Find where the given text appears and provide that cell's center as (X, Y) coordinate. 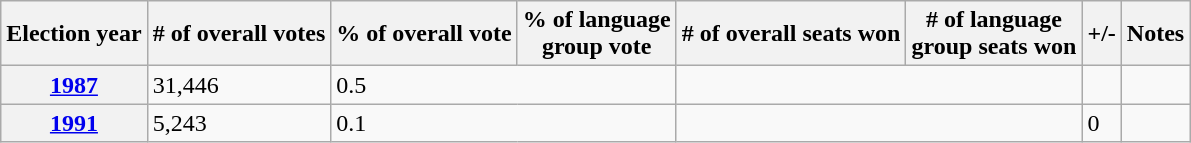
# of overall votes (239, 34)
0.1 (504, 123)
% of overall vote (424, 34)
0 (1102, 123)
5,243 (239, 123)
+/- (1102, 34)
# of languagegroup seats won (994, 34)
Election year (74, 34)
31,446 (239, 85)
# of overall seats won (791, 34)
0.5 (504, 85)
1991 (74, 123)
% of languagegroup vote (596, 34)
Notes (1155, 34)
1987 (74, 85)
